Return the (x, y) coordinate for the center point of the cell that contains the specified text.  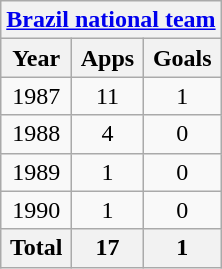
Year (36, 58)
Goals (182, 58)
17 (108, 248)
Brazil national team (111, 20)
1988 (36, 134)
Total (36, 248)
1987 (36, 96)
11 (108, 96)
Apps (108, 58)
1989 (36, 172)
1990 (36, 210)
4 (108, 134)
